Output the [X, Y] coordinate of the center of the cell containing the given text.  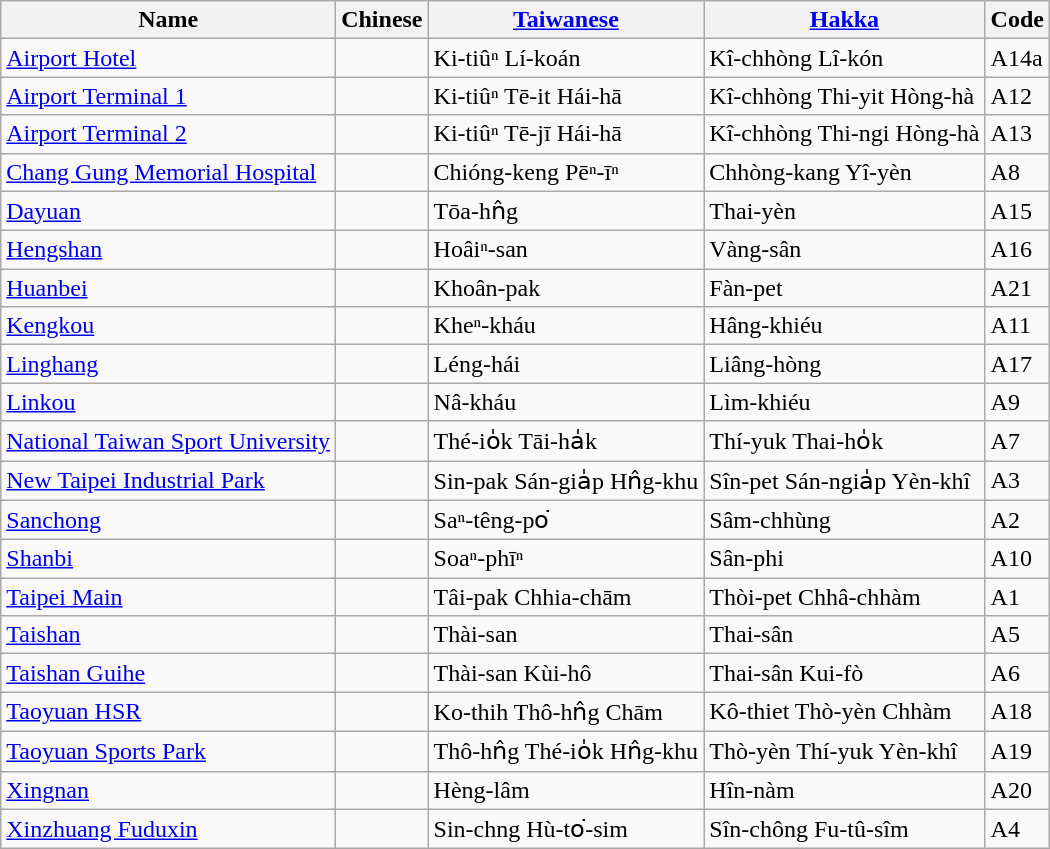
A12 [1017, 96]
Thai-yèn [844, 211]
Lìm-khiéu [844, 402]
Airport Hotel [168, 58]
A14a [1017, 58]
A18 [1017, 712]
Sanchong [168, 520]
Sîn-pet Sán-ngia̍p Yèn-khî [844, 480]
Xingnan [168, 790]
Huanbei [168, 288]
Thài-san Kùi-hô [566, 673]
Taishan [168, 635]
A13 [1017, 134]
A19 [1017, 751]
Saⁿ-têng-po͘ [566, 520]
Sân-phi [844, 559]
A2 [1017, 520]
A7 [1017, 441]
Chang Gung Memorial Hospital [168, 172]
Kî-chhòng Thi-yit Hòng-hà [844, 96]
Xinzhuang Fuduxin [168, 829]
Thò-yèn Thí-yuk Yèn-khî [844, 751]
Hèng-lâm [566, 790]
A17 [1017, 364]
Shanbi [168, 559]
Kheⁿ-kháu [566, 326]
Chióng-keng Pēⁿ-īⁿ [566, 172]
Thai-sân Kui-fò [844, 673]
Nâ-kháu [566, 402]
Khoân-pak [566, 288]
Kî-chhòng Lî-kón [844, 58]
Code [1017, 20]
A16 [1017, 250]
Hengshan [168, 250]
Linghang [168, 364]
Taoyuan HSR [168, 712]
Airport Terminal 1 [168, 96]
Ki-tiûⁿ Tē-it Hái-hā [566, 96]
A10 [1017, 559]
Chinese [382, 20]
Léng-hái [566, 364]
Linkou [168, 402]
Kengkou [168, 326]
Tōa-hn̂g [566, 211]
A6 [1017, 673]
Thài-san [566, 635]
Taiwanese [566, 20]
Name [168, 20]
A11 [1017, 326]
Tâi-pak Chhia-chām [566, 597]
New Taipei Industrial Park [168, 480]
Hîn-nàm [844, 790]
Ko-thih Thô-hn̂g Chām [566, 712]
A20 [1017, 790]
A9 [1017, 402]
A4 [1017, 829]
Airport Terminal 2 [168, 134]
Taoyuan Sports Park [168, 751]
Dayuan [168, 211]
Thai-sân [844, 635]
Hakka [844, 20]
Thí-yuk Thai-ho̍k [844, 441]
A15 [1017, 211]
Sin-chng Hù-to͘-sim [566, 829]
Liâng-hòng [844, 364]
National Taiwan Sport University [168, 441]
Hâng-khiéu [844, 326]
Thô-hn̂g Thé-io̍k Hn̂g-khu [566, 751]
A21 [1017, 288]
Thé-io̍k Tāi-ha̍k [566, 441]
Sin-pak Sán-gia̍p Hn̂g-khu [566, 480]
Kî-chhòng Thi-ngi Hòng-hà [844, 134]
Ki-tiûⁿ Lí-koán [566, 58]
Taipei Main [168, 597]
Soaⁿ-phīⁿ [566, 559]
Hoâiⁿ-san [566, 250]
Sîn-chông Fu-tû-sîm [844, 829]
Ki-tiûⁿ Tē-jī Hái-hā [566, 134]
Sâm-chhùng [844, 520]
A8 [1017, 172]
Taishan Guihe [168, 673]
A3 [1017, 480]
Vàng-sân [844, 250]
Fàn-pet [844, 288]
Kô-thiet Thò-yèn Chhàm [844, 712]
A5 [1017, 635]
Chhòng-kang Yî-yèn [844, 172]
Thòi-pet Chhâ-chhàm [844, 597]
A1 [1017, 597]
